From the cell containing the given text, extract its center point as (X, Y) coordinate. 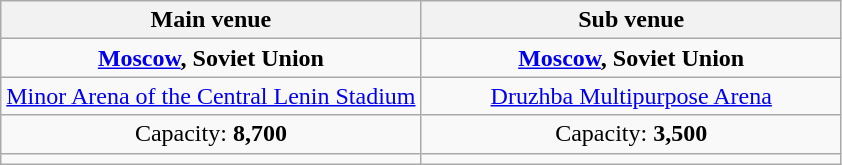
Druzhba Multipurpose Arena (631, 96)
Minor Arena of the Central Lenin Stadium (211, 96)
Sub venue (631, 20)
Main venue (211, 20)
Capacity: 3,500 (631, 134)
Capacity: 8,700 (211, 134)
